Pinpoint the cell where the given text exists, returning its (x, y) midpoint coordinate. 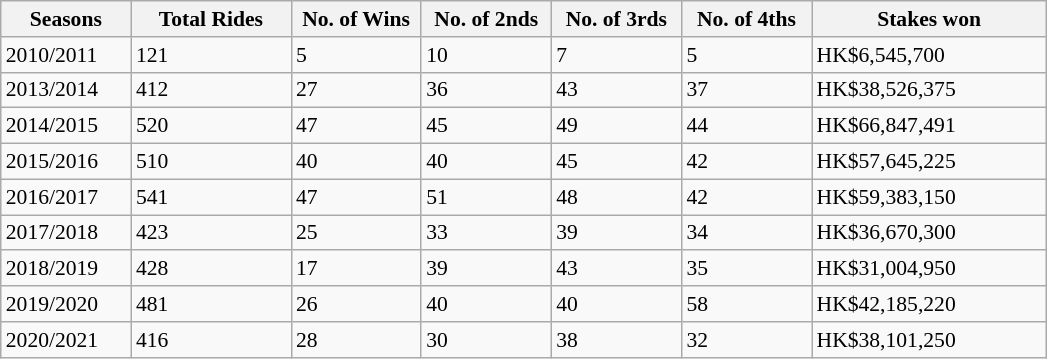
10 (486, 55)
HK$6,545,700 (930, 55)
HK$57,645,225 (930, 162)
17 (356, 269)
2020/2021 (66, 340)
Stakes won (930, 19)
25 (356, 233)
33 (486, 233)
428 (211, 269)
2013/2014 (66, 90)
No. of 2nds (486, 19)
HK$66,847,491 (930, 126)
34 (746, 233)
2019/2020 (66, 304)
2010/2011 (66, 55)
481 (211, 304)
423 (211, 233)
HK$38,101,250 (930, 340)
2018/2019 (66, 269)
No. of Wins (356, 19)
26 (356, 304)
416 (211, 340)
HK$38,526,375 (930, 90)
HK$31,004,950 (930, 269)
48 (616, 197)
2014/2015 (66, 126)
2017/2018 (66, 233)
412 (211, 90)
7 (616, 55)
HK$59,383,150 (930, 197)
Seasons (66, 19)
36 (486, 90)
38 (616, 340)
49 (616, 126)
HK$36,670,300 (930, 233)
No. of 3rds (616, 19)
27 (356, 90)
32 (746, 340)
2015/2016 (66, 162)
121 (211, 55)
28 (356, 340)
520 (211, 126)
HK$42,185,220 (930, 304)
2016/2017 (66, 197)
30 (486, 340)
510 (211, 162)
44 (746, 126)
37 (746, 90)
51 (486, 197)
58 (746, 304)
541 (211, 197)
Total Rides (211, 19)
No. of 4ths (746, 19)
35 (746, 269)
